Pinpoint the cell where the given text exists, returning its [x, y] midpoint coordinate. 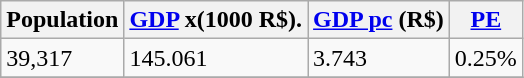
39,317 [62, 58]
GDP pc (R$) [379, 20]
PE [486, 20]
0.25% [486, 58]
Population [62, 20]
GDP x(1000 R$). [216, 20]
145.061 [216, 58]
3.743 [379, 58]
